Pinpoint the cell where the given text exists, returning its [x, y] midpoint coordinate. 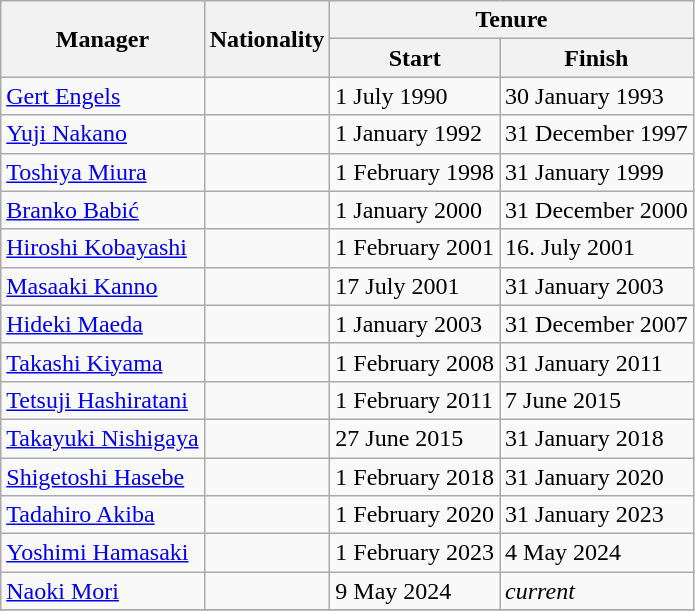
1 February 2008 [415, 362]
1 February 2018 [415, 477]
1 February 2023 [415, 553]
30 January 1993 [597, 96]
1 January 2003 [415, 324]
Yuji Nakano [102, 134]
Naoki Mori [102, 591]
27 June 2015 [415, 438]
Tadahiro Akiba [102, 515]
Takayuki Nishigaya [102, 438]
1 February 2020 [415, 515]
Tenure [512, 20]
1 January 2000 [415, 210]
31 December 2007 [597, 324]
7 June 2015 [597, 400]
1 February 2001 [415, 248]
Takashi Kiyama [102, 362]
31 January 2023 [597, 515]
4 May 2024 [597, 553]
16. July 2001 [597, 248]
1 February 1998 [415, 172]
31 January 2003 [597, 286]
Nationality [267, 39]
31 January 2018 [597, 438]
Manager [102, 39]
Start [415, 58]
Gert Engels [102, 96]
31 January 2011 [597, 362]
31 January 1999 [597, 172]
current [597, 591]
Masaaki Kanno [102, 286]
Finish [597, 58]
1 July 1990 [415, 96]
31 December 2000 [597, 210]
9 May 2024 [415, 591]
Yoshimi Hamasaki [102, 553]
31 January 2020 [597, 477]
Tetsuji Hashiratani [102, 400]
Shigetoshi Hasebe [102, 477]
Hiroshi Kobayashi [102, 248]
1 January 1992 [415, 134]
Branko Babić [102, 210]
17 July 2001 [415, 286]
31 December 1997 [597, 134]
1 February 2011 [415, 400]
Toshiya Miura [102, 172]
Hideki Maeda [102, 324]
